Search for the cell housing the specified text and yield its [X, Y] center coordinate. 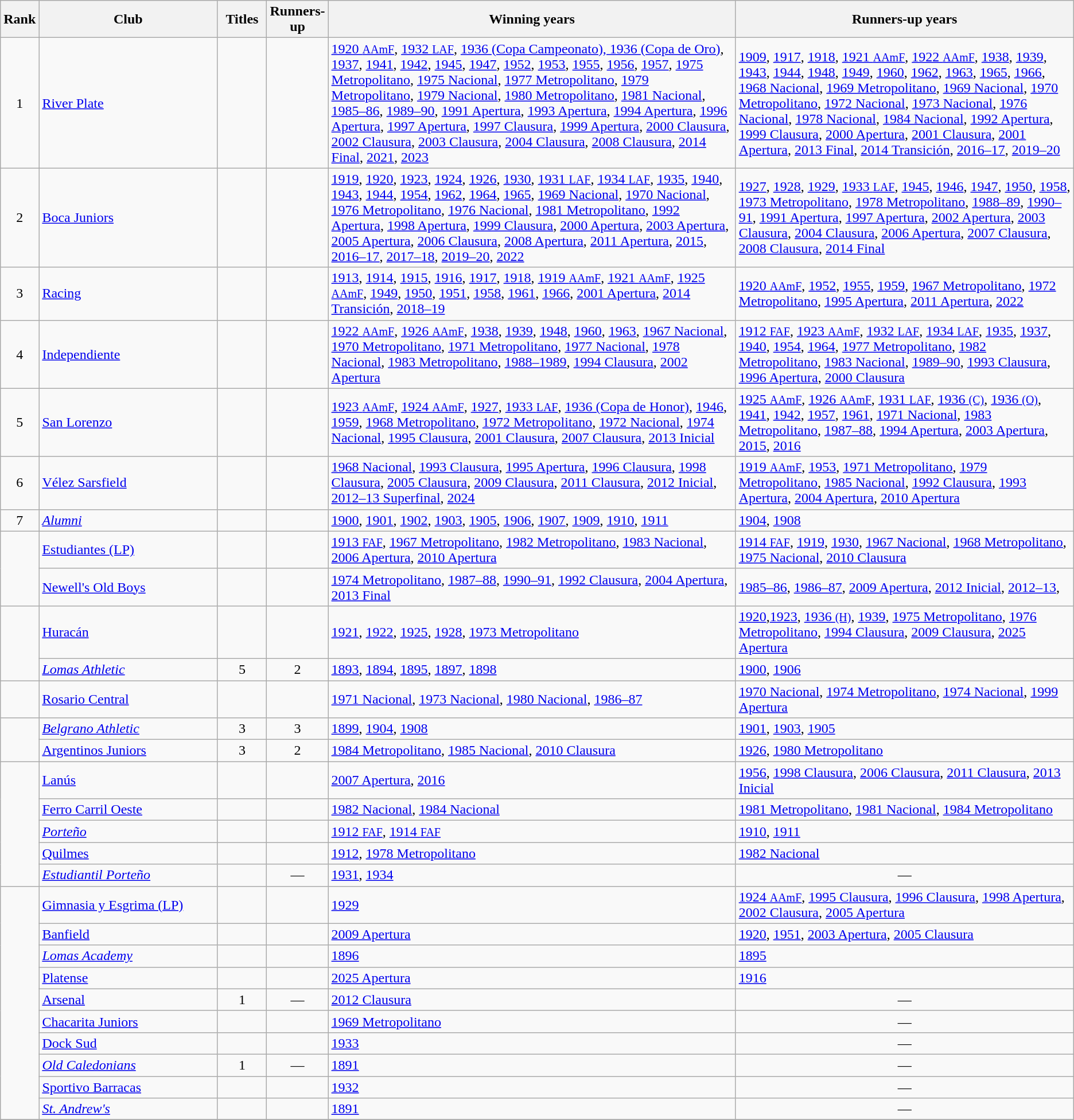
Belgrano Athletic [129, 729]
Runners-up years [904, 19]
Racing [129, 294]
1895 [904, 956]
4 [20, 354]
San Lorenzo [129, 422]
1916 [904, 978]
1932 [532, 1087]
Sportivo Barracas [129, 1087]
Titles [242, 19]
1914 FAF, 1919, 1930, 1967 Nacional, 1968 Metropolitano, 1975 Nacional, 2010 Clausura [904, 549]
7 [20, 520]
1929 [532, 905]
1904, 1908 [904, 520]
1901, 1903, 1905 [904, 729]
Estudiantes (LP) [129, 549]
1982 Nacional [904, 853]
1931, 1934 [532, 875]
Vélez Sarsfield [129, 483]
Boca Juniors [129, 218]
Lomas Athletic [129, 669]
Argentinos Juniors [129, 751]
Winning years [532, 19]
1913 FAF, 1967 Metropolitano, 1982 Metropolitano, 1983 Nacional, 2006 Apertura, 2010 Apertura [532, 549]
Ferro Carril Oeste [129, 810]
1919 AAmF, 1953, 1971 Metropolitano, 1979 Metropolitano, 1985 Nacional, 1992 Clausura, 1993 Apertura, 2004 Apertura, 2010 Apertura [904, 483]
1899, 1904, 1908 [532, 729]
2007 Apertura, 2016 [532, 780]
Lomas Academy [129, 956]
1912 FAF, 1914 FAF [532, 832]
Gimnasia y Esgrima (LP) [129, 905]
Platense [129, 978]
1974 Metropolitano, 1987–88, 1990–91, 1992 Clausura, 2004 Apertura, 2013 Final [532, 587]
River Plate [129, 103]
1971 Nacional, 1973 Nacional, 1980 Nacional, 1986–87 [532, 698]
Independiente [129, 354]
1985–86, 1986–87, 2009 Apertura, 2012 Inicial, 2012–13, [904, 587]
Dock Sud [129, 1043]
1969 Metropolitano [532, 1021]
2012 Clausura [532, 1000]
1920, 1951, 2003 Apertura, 2005 Clausura [904, 934]
1933 [532, 1043]
1896 [532, 956]
Newell's Old Boys [129, 587]
Quilmes [129, 853]
Chacarita Juniors [129, 1021]
6 [20, 483]
Huracán [129, 632]
1926, 1980 Metropolitano [904, 751]
1910, 1911 [904, 832]
1921, 1922, 1925, 1928, 1973 Metropolitano [532, 632]
1981 Metropolitano, 1981 Nacional, 1984 Metropolitano [904, 810]
Runners-up [297, 19]
1956, 1998 Clausura, 2006 Clausura, 2011 Clausura, 2013 Inicial [904, 780]
1913, 1914, 1915, 1916, 1917, 1918, 1919 AAmF, 1921 AAmF, 1925 AAmF, 1949, 1950, 1951, 1958, 1961, 1966, 2001 Apertura, 2014 Transición, 2018–19 [532, 294]
1924 AAmF, 1995 Clausura, 1996 Clausura, 1998 Apertura, 2002 Clausura, 2005 Apertura [904, 905]
Estudiantil Porteño [129, 875]
Porteño [129, 832]
2025 Apertura [532, 978]
Rank [20, 19]
Rosario Central [129, 698]
Banfield [129, 934]
1984 Metropolitano, 1985 Nacional, 2010 Clausura [532, 751]
1982 Nacional, 1984 Nacional [532, 810]
Old Caledonians [129, 1065]
2009 Apertura [532, 934]
1900, 1906 [904, 669]
1920 AAmF, 1952, 1955, 1959, 1967 Metropolitano, 1972 Metropolitano, 1995 Apertura, 2011 Apertura, 2022 [904, 294]
Club [129, 19]
Lanús [129, 780]
1893, 1894, 1895, 1897, 1898 [532, 669]
1900, 1901, 1902, 1903, 1905, 1906, 1907, 1909, 1910, 1911 [532, 520]
1920,1923, 1936 (H), 1939, 1975 Metropolitano, 1976 Metropolitano, 1994 Clausura, 2009 Clausura, 2025 Apertura [904, 632]
1970 Nacional, 1974 Metropolitano, 1974 Nacional, 1999 Apertura [904, 698]
1912, 1978 Metropolitano [532, 853]
Arsenal [129, 1000]
St. Andrew's [129, 1109]
Alumni [129, 520]
